Scan for the cell matching the given text and deliver its (x, y) coordinate at center. 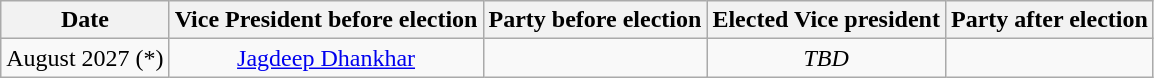
Jagdeep Dhankhar (326, 58)
August 2027 (*) (85, 58)
Date (85, 20)
TBD (826, 58)
Party after election (1049, 20)
Elected Vice president (826, 20)
Party before election (595, 20)
Vice President before election (326, 20)
